Scan for the cell matching the given text and deliver its (X, Y) coordinate at center. 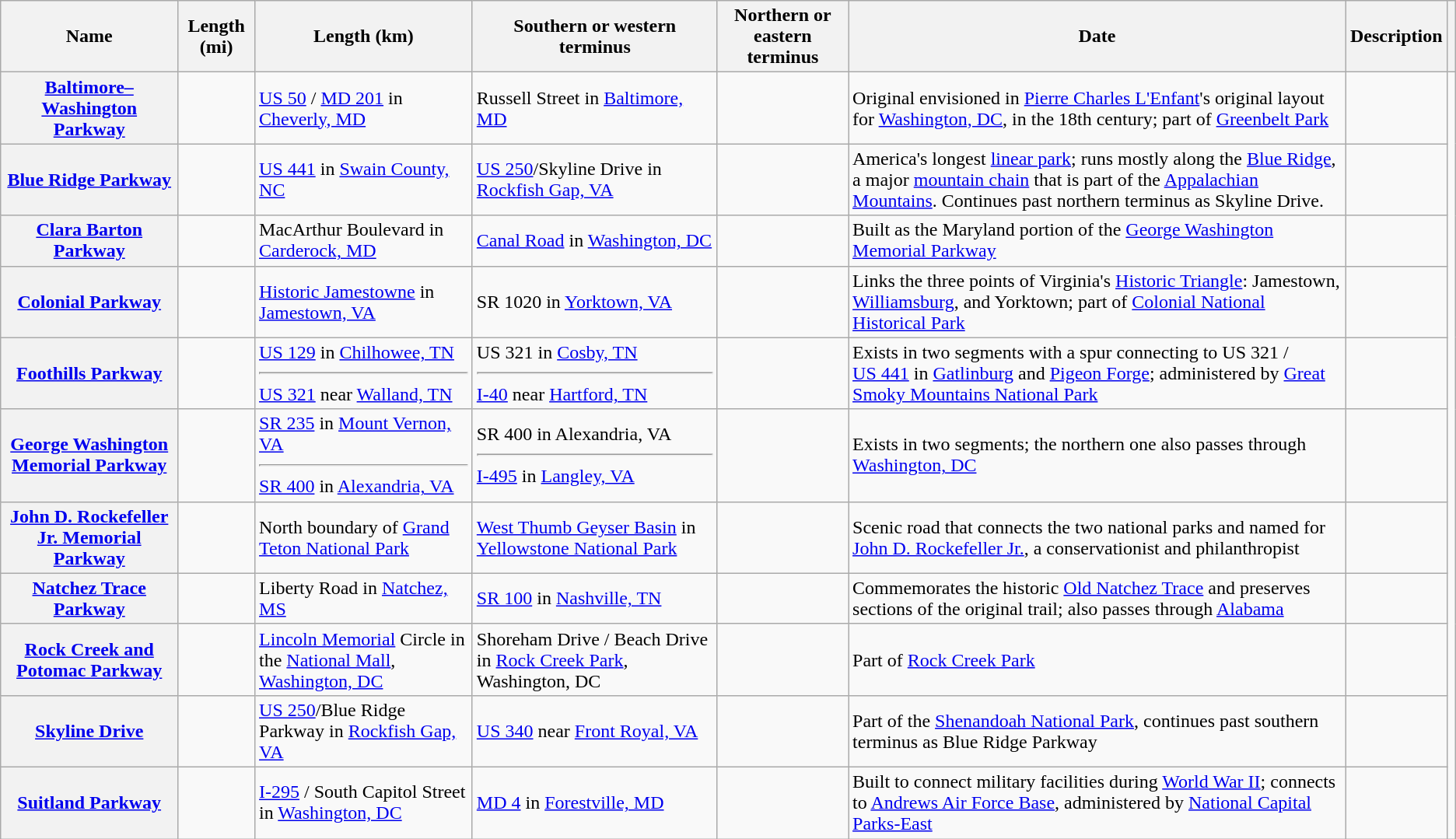
US 250/Skyline Drive in Rockfish Gap, VA (594, 180)
Liberty Road in Natchez, MS (364, 599)
Built as the Maryland portion of the George Washington Memorial Parkway (1097, 241)
SR 400 in Alexandria, VA I-495 in Langley, VA (594, 456)
Original envisioned in Pierre Charles L'Enfant's original layout for Washington, DC, in the 18th century; part of Greenbelt Park (1097, 108)
MD 4 in Forestville, MD (594, 802)
George Washington Memorial Parkway (89, 456)
US 250/Blue Ridge Parkway in Rockfish Gap, VA (364, 731)
SR 100 in Nashville, TN (594, 599)
MacArthur Boulevard in Carderock, MD (364, 241)
Clara Barton Parkway (89, 241)
US 321 in Cosby, TN I-40 near Hartford, TN (594, 373)
Rock Creek and Potomac Parkway (89, 659)
Length (mi) (216, 37)
Canal Road in Washington, DC (594, 241)
John D. Rockefeller Jr. Memorial Parkway (89, 537)
Part of the Shenandoah National Park, continues past southern terminus as Blue Ridge Parkway (1097, 731)
US 441 in Swain County, NC (364, 180)
Exists in two segments; the northern one also passes through Washington, DC (1097, 456)
Skyline Drive (89, 731)
Suitland Parkway (89, 802)
SR 1020 in Yorktown, VA (594, 302)
Length (km) (364, 37)
Natchez Trace Parkway (89, 599)
Date (1097, 37)
West Thumb Geyser Basin in Yellowstone National Park (594, 537)
Exists in two segments with a spur connecting to US 321 / US 441 in Gatlinburg and Pigeon Forge; administered by Great Smoky Mountains National Park (1097, 373)
I-295 / South Capitol Street in Washington, DC (364, 802)
Lincoln Memorial Circle in the National Mall, Washington, DC (364, 659)
Part of Rock Creek Park (1097, 659)
SR 235 in Mount Vernon, VA SR 400 in Alexandria, VA (364, 456)
Southern or western terminus (594, 37)
North boundary of Grand Teton National Park (364, 537)
Northern or eastern terminus (782, 37)
US 340 near Front Royal, VA (594, 731)
Commemorates the historic Old Natchez Trace and preserves sections of the original trail; also passes through Alabama (1097, 599)
Baltimore–Washington Parkway (89, 108)
Links the three points of Virginia's Historic Triangle: Jamestown, Williamsburg, and Yorktown; part of Colonial National Historical Park (1097, 302)
Built to connect military facilities during World War II; connects to Andrews Air Force Base, administered by National Capital Parks-East (1097, 802)
Russell Street in Baltimore, MD (594, 108)
Name (89, 37)
Colonial Parkway (89, 302)
Scenic road that connects the two national parks and named for John D. Rockefeller Jr., a conservationist and philanthropist (1097, 537)
Historic Jamestowne in Jamestown, VA (364, 302)
US 129 in Chilhowee, TN US 321 near Walland, TN (364, 373)
Foothills Parkway (89, 373)
Shoreham Drive / Beach Drive in Rock Creek Park, Washington, DC (594, 659)
Description (1396, 37)
Blue Ridge Parkway (89, 180)
US 50 / MD 201 in Cheverly, MD (364, 108)
